Search for the cell housing the specified text and yield its (X, Y) center coordinate. 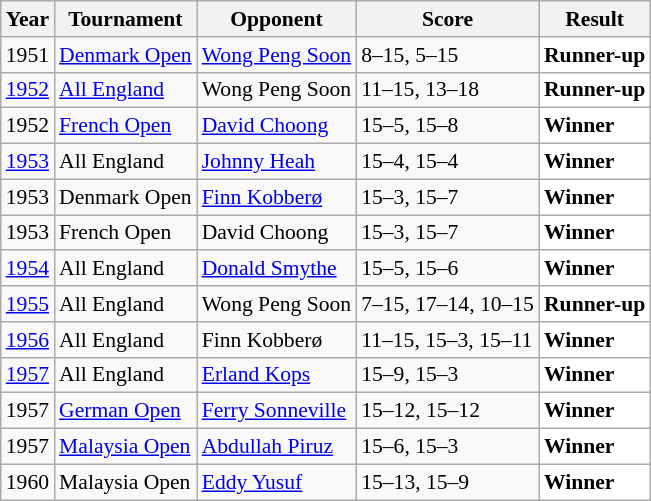
Score (448, 19)
Erland Kops (277, 375)
Result (594, 19)
15–5, 15–6 (448, 269)
1955 (28, 304)
Tournament (126, 19)
11–15, 13–18 (448, 90)
Johnny Heah (277, 162)
7–15, 17–14, 10–15 (448, 304)
Eddy Yusuf (277, 482)
15–13, 15–9 (448, 482)
German Open (126, 411)
Ferry Sonneville (277, 411)
15–9, 15–3 (448, 375)
Abdullah Piruz (277, 447)
Opponent (277, 19)
11–15, 15–3, 15–11 (448, 340)
15–5, 15–8 (448, 126)
15–6, 15–3 (448, 447)
15–4, 15–4 (448, 162)
Year (28, 19)
1954 (28, 269)
1960 (28, 482)
15–12, 15–12 (448, 411)
Donald Smythe (277, 269)
1951 (28, 55)
1956 (28, 340)
8–15, 5–15 (448, 55)
